Return the [X, Y] coordinate for the center point of the cell that contains the specified text.  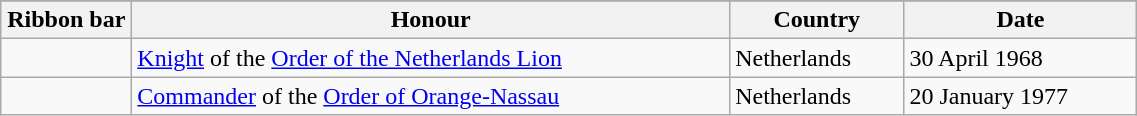
Country [817, 20]
Honour [431, 20]
20 January 1977 [1020, 96]
Ribbon bar [66, 20]
Knight of the Order of the Netherlands Lion [431, 58]
Commander of the Order of Orange-Nassau [431, 96]
30 April 1968 [1020, 58]
Date [1020, 20]
